Return [X, Y] of the center of cell containing provided text 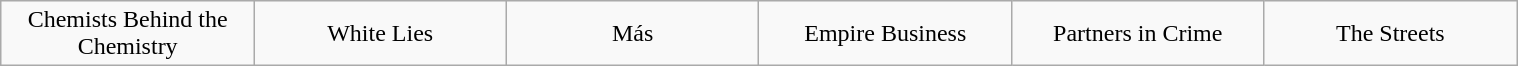
The Streets [1390, 34]
Chemists Behind the Chemistry [128, 34]
Partners in Crime [1138, 34]
White Lies [380, 34]
Más [632, 34]
Empire Business [886, 34]
